Capture the cell that displays the provided text and extract its [x, y] central coordinate. 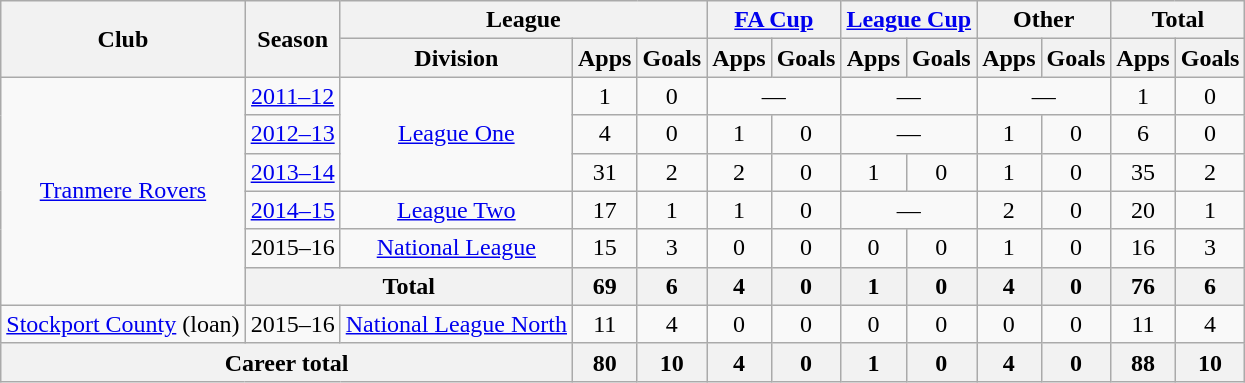
16 [1143, 248]
88 [1143, 362]
2012–13 [292, 134]
31 [605, 172]
35 [1143, 172]
FA Cup [774, 20]
2014–15 [292, 210]
76 [1143, 286]
League Cup [909, 20]
2011–12 [292, 96]
Stockport County (loan) [123, 324]
15 [605, 248]
20 [1143, 210]
Season [292, 39]
National League [456, 248]
Tranmere Rovers [123, 191]
17 [605, 210]
2013–14 [292, 172]
League [523, 20]
80 [605, 362]
League Two [456, 210]
Other [1044, 20]
69 [605, 286]
Club [123, 39]
Career total [287, 362]
Division [456, 58]
League One [456, 134]
National League North [456, 324]
